Capture the cell that displays the provided text and extract its [x, y] central coordinate. 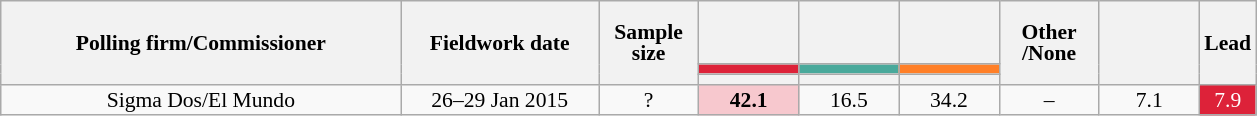
Lead [1228, 42]
34.2 [949, 100]
Sample size [648, 42]
– [1049, 100]
7.9 [1228, 100]
? [648, 100]
26–29 Jan 2015 [500, 100]
42.1 [749, 100]
Sigma Dos/El Mundo [201, 100]
Fieldwork date [500, 42]
7.1 [1149, 100]
Other/None [1049, 42]
Polling firm/Commissioner [201, 42]
16.5 [849, 100]
